Pinpoint the cell where the given text exists, returning its [x, y] midpoint coordinate. 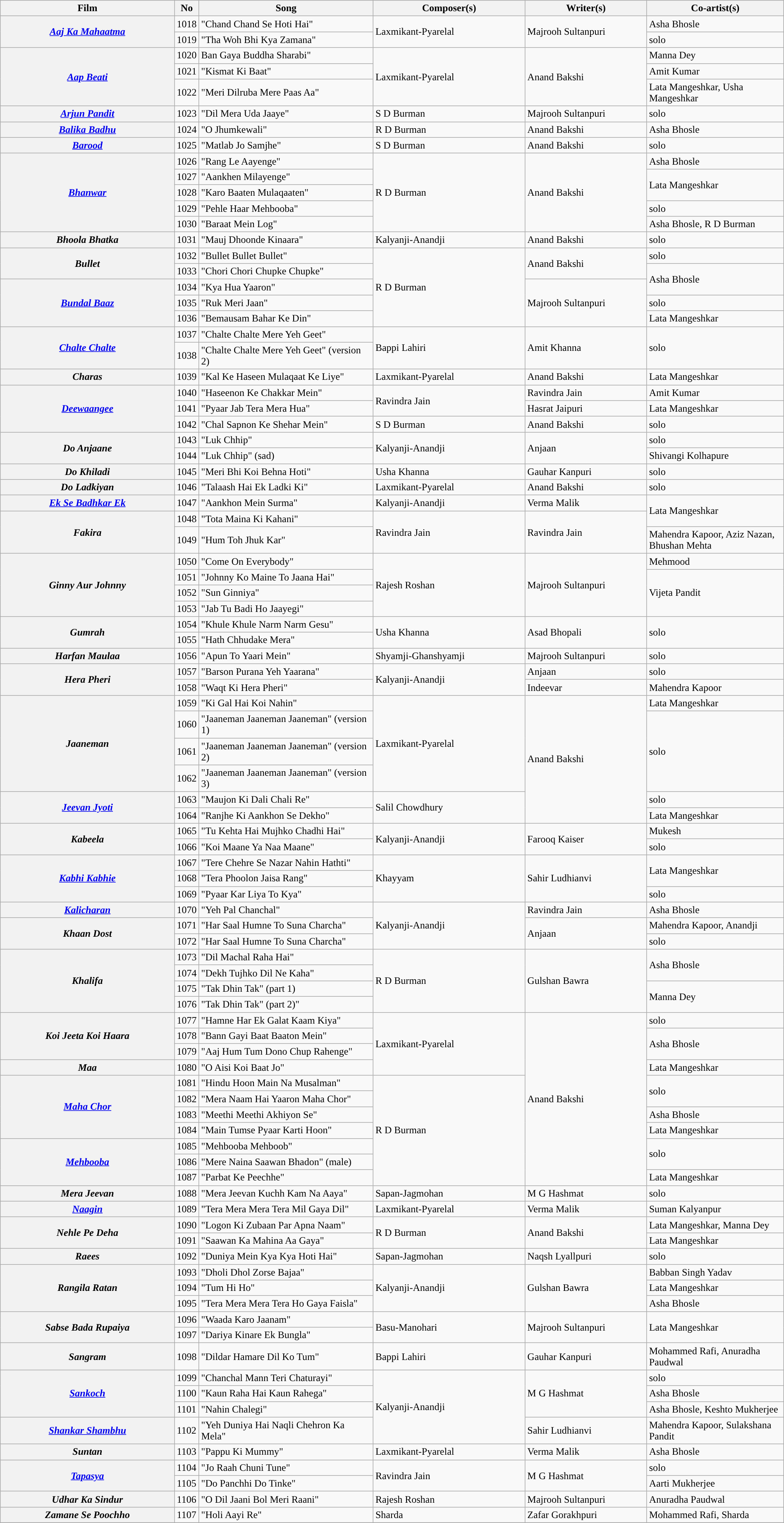
"Apun To Yaari Mein" [286, 656]
1044 [187, 456]
"Chal Sapnon Ke Shehar Mein" [286, 424]
"Saawan Ka Mahina Aa Gaya" [286, 1240]
1051 [187, 577]
1058 [187, 687]
"Barson Purana Yeh Yaarana" [286, 672]
Bhanwar [88, 192]
"Dil Machal Raha Hai" [286, 957]
1071 [187, 926]
"Waqt Ki Hera Pheri" [286, 687]
Rangila Ratan [88, 1288]
Asha Bhosle, Keshto Mukherjee [715, 1409]
"Meethi Meethi Akhiyon Se" [286, 1115]
1084 [187, 1130]
"Dariya Kinare Ek Bungla" [286, 1335]
"Ranjhe Ki Aankhon Se Dekho" [286, 815]
Khayyam [449, 878]
1061 [187, 751]
"Chand Chand Se Hoti Hai" [286, 24]
1074 [187, 973]
1099 [187, 1378]
1082 [187, 1099]
"Haseenon Ke Chakkar Mein" [286, 393]
Bundal Baaz [88, 303]
1045 [187, 471]
Ek Se Badhkar Ek [88, 503]
"Khule Khule Narm Narm Gesu" [286, 624]
"Pehle Haar Mehbooba" [286, 208]
"Hamne Har Ek Galat Kaam Kiya" [286, 1020]
Gumrah [88, 632]
Kabeela [88, 839]
Do Ladkiyan [88, 487]
1107 [187, 1515]
"Dildar Hamare Dil Ko Tum" [286, 1356]
Amit Khanna [586, 348]
Sabse Bada Rupaiya [88, 1327]
Koi Jeeta Koi Haara [88, 1036]
Balika Badhu [88, 130]
"Yeh Pal Chanchal" [286, 910]
1092 [187, 1256]
"Tak Dhin Tak" (part 2)" [286, 1004]
1081 [187, 1083]
Sankoch [88, 1393]
"Jaaneman Jaaneman Jaaneman" (version 3) [286, 779]
"Jaaneman Jaaneman Jaaneman" (version 2) [286, 751]
Suntan [88, 1452]
"Koi Maane Ya Naa Maane" [286, 847]
1025 [187, 145]
"Mauj Dhoonde Kinaara" [286, 240]
"Dil Mera Uda Jaaye" [286, 114]
Mukesh [715, 831]
Kabhi Kabhie [88, 878]
Basu-Manohari [449, 1327]
"Mera Jeevan Kuchh Kam Na Aaya" [286, 1193]
Bullet [88, 264]
"Aaj Hum Tum Dono Chup Rahenge" [286, 1052]
"Meri Dilruba Mere Paas Aa" [286, 93]
1028 [187, 192]
Mohammed Rafi, Anuradha Paudwal [715, 1356]
1098 [187, 1356]
Co-artist(s) [715, 8]
1052 [187, 593]
Shankar Shambhu [88, 1431]
"Chalte Chalte Mere Yeh Geet" (version 2) [286, 356]
1055 [187, 640]
1029 [187, 208]
Hasrat Jaipuri [586, 408]
1050 [187, 561]
1062 [187, 779]
Indeevar [586, 687]
"Ruk Meri Jaan" [286, 303]
1060 [187, 724]
1038 [187, 356]
Naqsh Lyallpuri [586, 1256]
1096 [187, 1319]
1037 [187, 334]
"Aankhen Milayenge" [286, 177]
1086 [187, 1162]
Salil Chowdhury [449, 808]
Mera Jeevan [88, 1193]
1057 [187, 672]
Composer(s) [449, 8]
Babban Singh Yadav [715, 1272]
1024 [187, 130]
1033 [187, 271]
Film [88, 8]
Kalicharan [88, 910]
"Luk Chhip" [286, 440]
1036 [187, 319]
"Holi Aayi Re" [286, 1515]
"Yeh Duniya Hai Naqli Chehron Ka Mela" [286, 1431]
Anuradha Paudwal [715, 1499]
1094 [187, 1288]
"Tha Woh Bhi Kya Zamana" [286, 40]
Mehbooba [88, 1162]
1105 [187, 1483]
"Ki Gal Hai Koi Nahin" [286, 703]
1054 [187, 624]
"Mera Naam Hai Yaaron Maha Chor" [286, 1099]
"Kaun Raha Hai Kaun Rahega" [286, 1393]
1095 [187, 1304]
"Johnny Ko Maine To Jaana Hai" [286, 577]
"Parbat Ke Peechhe" [286, 1178]
"Duniya Mein Kya Kya Hoti Hai" [286, 1256]
Zafar Gorakhpuri [586, 1515]
"Tera Phoolon Jaisa Rang" [286, 878]
1040 [187, 393]
"Karo Baaten Mulaqaaten" [286, 192]
Mahendra Kapoor, Sulakshana Pandit [715, 1431]
"Chanchal Mann Teri Chaturayi" [286, 1378]
Nehle Pe Deha [88, 1233]
"Hindu Hoon Main Na Musalman" [286, 1083]
Maha Chor [88, 1107]
"Meri Bhi Koi Behna Hoti" [286, 471]
Song [286, 8]
1083 [187, 1115]
Mohammed Rafi, Sharda [715, 1515]
"Sun Ginniya" [286, 593]
"O Jhumkewali" [286, 130]
"Tota Maina Ki Kahani" [286, 519]
Mahendra Kapoor [715, 687]
Hera Pheri [88, 679]
1065 [187, 831]
Aarti Mukherjee [715, 1483]
Barood [88, 145]
Ginny Aur Johnny [88, 585]
"Tak Dhin Tak" (part 1) [286, 988]
"Dekh Tujhko Dil Ne Kaha" [286, 973]
Mehmood [715, 561]
"Tum Hi Ho" [286, 1288]
1093 [187, 1272]
1066 [187, 847]
Farooq Kaiser [586, 839]
"Logon Ki Zubaan Par Apna Naam" [286, 1225]
Charas [88, 377]
Lata Mangeshkar, Manna Dey [715, 1225]
1104 [187, 1468]
Harfan Maulaa [88, 656]
1047 [187, 503]
"Luk Chhip" (sad) [286, 456]
No [187, 8]
1035 [187, 303]
1073 [187, 957]
1072 [187, 941]
1077 [187, 1020]
"Kismat Ki Baat" [286, 71]
1089 [187, 1209]
1018 [187, 24]
"Bullet Bullet Bullet" [286, 256]
1049 [187, 540]
"Do Panchhi Do Tinke" [286, 1483]
1078 [187, 1036]
"Talaash Hai Ek Ladki Ki" [286, 487]
"Baraat Mein Log" [286, 224]
1080 [187, 1067]
"Tu Kehta Hai Mujhko Chadhi Hai" [286, 831]
1022 [187, 93]
"Kal Ke Haseen Mulaqaat Ke Liye" [286, 377]
Bhoola Bhatka [88, 240]
1019 [187, 40]
"Hath Chhudake Mera" [286, 640]
1046 [187, 487]
"Pyaar Kar Liya To Kya" [286, 894]
"Tera Mera Mera Tera Mil Gaya Dil" [286, 1209]
"Aankhon Mein Surma" [286, 503]
1031 [187, 240]
Asha Bhosle, R D Burman [715, 224]
Sangram [88, 1356]
Deewaangee [88, 408]
"Bemausam Bahar Ke Din" [286, 319]
Arjun Pandit [88, 114]
Do Anjaane [88, 448]
Shivangi Kolhapure [715, 456]
"Matlab Jo Samjhe" [286, 145]
1048 [187, 519]
1069 [187, 894]
1064 [187, 815]
"Hum Toh Jhuk Kar" [286, 540]
Aaj Ka Mahaatma [88, 32]
"Jab Tu Badi Ho Jaayegi" [286, 609]
"Tere Chehre Se Nazar Nahin Hathti" [286, 863]
Aap Beati [88, 77]
1032 [187, 256]
1020 [187, 55]
Do Khiladi [88, 471]
1076 [187, 1004]
Chalte Chalte [88, 348]
Lata Mangeshkar, Usha Mangeshkar [715, 93]
1067 [187, 863]
1090 [187, 1225]
1091 [187, 1240]
"O Aisi Koi Baat Jo" [286, 1067]
1034 [187, 287]
Sharda [449, 1515]
Zamane Se Poochho [88, 1515]
Asad Bhopali [586, 632]
1063 [187, 800]
1101 [187, 1409]
Naagin [88, 1209]
1026 [187, 161]
1042 [187, 424]
1085 [187, 1146]
Jaaneman [88, 743]
Writer(s) [586, 8]
Khalifa [88, 981]
"Chalte Chalte Mere Yeh Geet" [286, 334]
1021 [187, 71]
Jeevan Jyoti [88, 808]
Vijeta Pandit [715, 593]
1103 [187, 1452]
1041 [187, 408]
"Dholi Dhol Zorse Bajaa" [286, 1272]
"Come On Everybody" [286, 561]
1068 [187, 878]
"Mere Naina Saawan Bhadon" (male) [286, 1162]
1106 [187, 1499]
1087 [187, 1178]
Fakira [88, 532]
Mahendra Kapoor, Anandji [715, 926]
"Chori Chori Chupke Chupke" [286, 271]
"Kya Hua Yaaron" [286, 287]
1039 [187, 377]
Mahendra Kapoor, Aziz Nazan, Bhushan Mehta [715, 540]
"Mehbooba Mehboob" [286, 1146]
1100 [187, 1393]
1030 [187, 224]
"Jo Raah Chuni Tune" [286, 1468]
Udhar Ka Sindur [88, 1499]
"Pappu Ki Mummy" [286, 1452]
"Jaaneman Jaaneman Jaaneman" (version 1) [286, 724]
1023 [187, 114]
Shyamji-Ghanshyamji [449, 656]
1070 [187, 910]
1097 [187, 1335]
1088 [187, 1193]
Suman Kalyanpur [715, 1209]
"O Dil Jaani Bol Meri Raani" [286, 1499]
1027 [187, 177]
1059 [187, 703]
Ban Gaya Buddha Sharabi" [286, 55]
Raees [88, 1256]
Tapasya [88, 1475]
Khaan Dost [88, 933]
"Nahin Chalegi" [286, 1409]
"Bann Gayi Baat Baaton Mein" [286, 1036]
"Main Tumse Pyaar Karti Hoon" [286, 1130]
1075 [187, 988]
"Waada Karo Jaanam" [286, 1319]
"Maujon Ki Dali Chali Re" [286, 800]
1102 [187, 1431]
1079 [187, 1052]
Maa [88, 1067]
1053 [187, 609]
1043 [187, 440]
"Tera Mera Mera Tera Ho Gaya Faisla" [286, 1304]
1056 [187, 656]
"Pyaar Jab Tera Mera Hua" [286, 408]
"Rang Le Aayenge" [286, 161]
